Provide the (X, Y) coordinate of the cell's center where the given text is located.  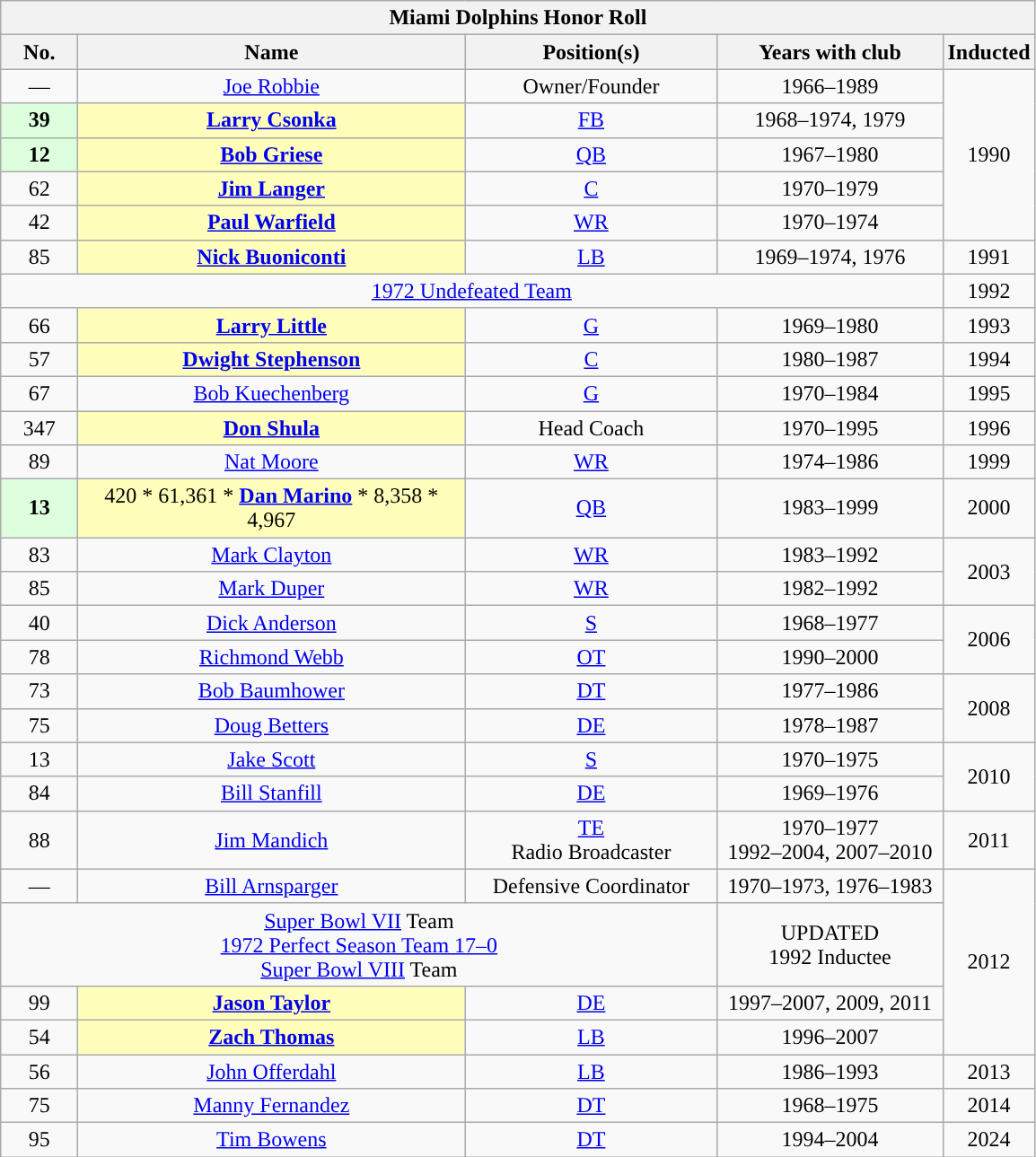
1992 (989, 291)
TERadio Broadcaster (591, 840)
Don Shula (271, 428)
1967–1980 (830, 154)
1990 (989, 154)
1968–1975 (830, 1106)
67 (40, 393)
Tim Bowens (271, 1140)
Head Coach (591, 428)
Mark Duper (271, 589)
Bob Baumhower (271, 691)
1995 (989, 393)
Owner/Founder (591, 86)
Richmond Webb (271, 657)
1982–1992 (830, 589)
1970–1984 (830, 393)
1968–1977 (830, 623)
1969–1976 (830, 793)
1972 Undefeated Team (472, 291)
1970–1974 (830, 223)
1980–1987 (830, 359)
Nick Buoniconti (271, 257)
89 (40, 462)
UPDATED1992 Inductee (830, 944)
2006 (989, 640)
1969–1980 (830, 325)
1970–1975 (830, 759)
73 (40, 691)
Jason Taylor (271, 1003)
347 (40, 428)
42 (40, 223)
Nat Moore (271, 462)
1996 (989, 428)
2014 (989, 1106)
78 (40, 657)
54 (40, 1037)
420 * 61,361 * Dan Marino * 8,358 * 4,967 (271, 508)
1983–1999 (830, 508)
1978–1987 (830, 725)
1991 (989, 257)
1986–1993 (830, 1071)
Dick Anderson (271, 623)
1994 (989, 359)
84 (40, 793)
2013 (989, 1071)
1983–1992 (830, 555)
FB (591, 120)
Manny Fernandez (271, 1106)
2010 (989, 776)
Defensive Coordinator (591, 886)
Joe Robbie (271, 86)
1974–1986 (830, 462)
1999 (989, 462)
No. (40, 52)
Bob Kuechenberg (271, 393)
99 (40, 1003)
Paul Warfield (271, 223)
2000 (989, 508)
Name (271, 52)
2008 (989, 708)
12 (40, 154)
1966–1989 (830, 86)
83 (40, 555)
Zach Thomas (271, 1037)
39 (40, 120)
1996–2007 (830, 1037)
1994–2004 (830, 1140)
Jim Mandich (271, 840)
Position(s) (591, 52)
Larry Little (271, 325)
2012 (989, 961)
Doug Betters (271, 725)
Years with club (830, 52)
88 (40, 840)
John Offerdahl (271, 1071)
1977–1986 (830, 691)
2024 (989, 1140)
95 (40, 1140)
Mark Clayton (271, 555)
1970–1995 (830, 428)
OT (591, 657)
1969–1974, 1976 (830, 257)
Miami Dolphins Honor Roll (518, 18)
56 (40, 1071)
62 (40, 188)
66 (40, 325)
Bob Griese (271, 154)
1993 (989, 325)
40 (40, 623)
1970–1979 (830, 188)
Bill Stanfill (271, 793)
Bill Arnsparger (271, 886)
Jim Langer (271, 188)
1990–2000 (830, 657)
Jake Scott (271, 759)
1968–1974, 1979 (830, 120)
2011 (989, 840)
Dwight Stephenson (271, 359)
57 (40, 359)
1970–19771992–2004, 2007–2010 (830, 840)
1970–1973, 1976–1983 (830, 886)
1997–2007, 2009, 2011 (830, 1003)
Super Bowl VII Team1972 Perfect Season Team 17–0Super Bowl VIII Team (359, 944)
Larry Csonka (271, 120)
2003 (989, 572)
Inducted (989, 52)
